Output the [x, y] coordinate of the center of the cell containing the given text.  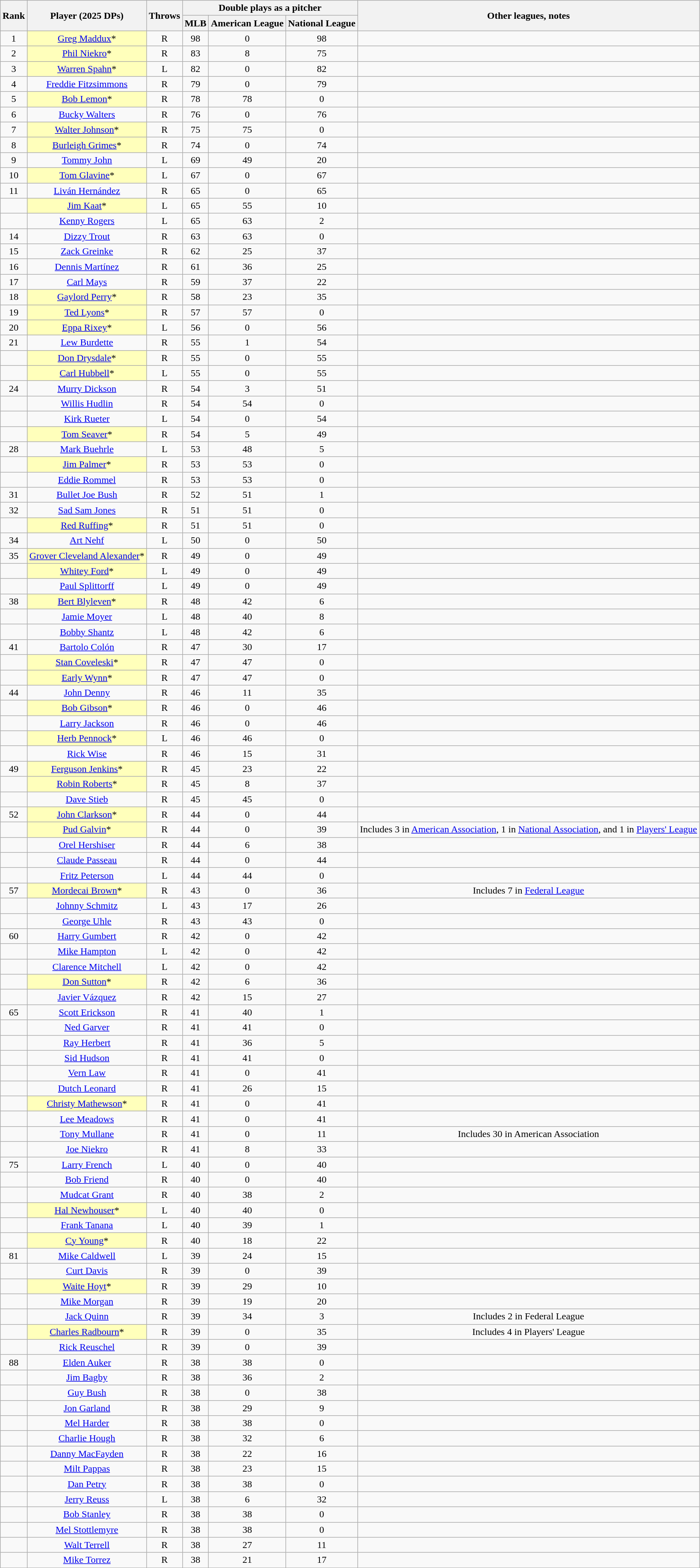
Tom Glavine* [87, 175]
Larry Jackson [87, 723]
61 [195, 267]
Mel Harder [87, 1423]
Kirk Rueter [87, 419]
Kenny Rogers [87, 221]
Vern Law [87, 1073]
Sad Sam Jones [87, 510]
Ferguson Jenkins* [87, 769]
7 [14, 130]
58 [195, 297]
John Clarkson* [87, 814]
Charles Radbourn* [87, 1332]
Lew Burdette [87, 343]
Javier Vázquez [87, 997]
Early Wynn* [87, 678]
88 [14, 1362]
Freddie Fitzsimmons [87, 84]
Warren Spahn* [87, 69]
Carl Mays [87, 282]
Christy Mathewson* [87, 1103]
Robin Roberts* [87, 784]
Tommy John [87, 160]
Walt Terrell [87, 1545]
Dan Petry [87, 1484]
Includes 7 in Federal League [528, 890]
60 [14, 936]
Liván Hernández [87, 191]
Bucky Walters [87, 114]
Player (2025 DPs) [87, 16]
Grover Cleveland Alexander* [87, 556]
Jamie Moyer [87, 616]
28 [14, 449]
National League [322, 23]
Bert Blyleven* [87, 601]
Murry Dickson [87, 388]
Bob Friend [87, 1180]
62 [195, 251]
Dennis Martínez [87, 267]
Milt Pappas [87, 1469]
Frank Tanana [87, 1225]
Waite Hoyt* [87, 1286]
Whitey Ford* [87, 571]
Don Drysdale* [87, 358]
Charlie Hough [87, 1438]
Don Sutton* [87, 982]
Red Ruffing* [87, 525]
Bob Gibson* [87, 708]
Mike Torrez [87, 1560]
Hal Newhouser* [87, 1210]
Mudcat Grant [87, 1195]
59 [195, 282]
Sid Hudson [87, 1058]
American League [247, 23]
Zack Greinke [87, 251]
Guy Bush [87, 1392]
George Uhle [87, 921]
Throws [165, 16]
Rank [14, 16]
81 [14, 1256]
Mel Stottlemyre [87, 1530]
Eppa Rixey* [87, 327]
Curt Davis [87, 1271]
Jack Quinn [87, 1317]
Mark Buehrle [87, 449]
Includes 3 in American Association, 1 in National Association, and 1 in Players' League [528, 830]
Joe Niekro [87, 1149]
Double plays as a pitcher [270, 8]
Includes 30 in American Association [528, 1134]
Rick Wise [87, 754]
Jon Garland [87, 1408]
Rick Reuschel [87, 1347]
69 [195, 160]
Burleigh Grimes* [87, 145]
Cy Young* [87, 1241]
Carl Hubbell* [87, 373]
Ted Lyons* [87, 312]
Dutch Leonard [87, 1088]
Mike Hampton [87, 952]
Ray Herbert [87, 1043]
Phil Niekro* [87, 54]
Gaylord Perry* [87, 297]
Herb Pennock* [87, 738]
Bob Stanley [87, 1514]
Jim Bagby [87, 1377]
Jim Kaat* [87, 206]
Larry French [87, 1165]
Mike Morgan [87, 1301]
Other leagues, notes [528, 16]
Willis Hudlin [87, 403]
Danny MacFayden [87, 1454]
Scott Erickson [87, 1012]
14 [14, 236]
Paul Splittorff [87, 586]
Johnny Schmitz [87, 906]
4 [14, 84]
Clarence Mitchell [87, 967]
Tony Mullane [87, 1134]
83 [195, 54]
Dave Stieb [87, 799]
Orel Hershiser [87, 845]
Bobby Shantz [87, 632]
Dizzy Trout [87, 236]
Bullet Joe Bush [87, 495]
Art Nehf [87, 541]
33 [322, 1149]
Elden Auker [87, 1362]
Includes 2 in Federal League [528, 1317]
Jim Palmer* [87, 465]
John Denny [87, 693]
Stan Coveleski* [87, 662]
MLB [195, 23]
Claude Passeau [87, 860]
Ned Garver [87, 1027]
Mike Caldwell [87, 1256]
30 [247, 647]
Fritz Peterson [87, 875]
Jerry Reuss [87, 1499]
Eddie Rommel [87, 480]
Tom Seaver* [87, 434]
Bob Lemon* [87, 99]
Includes 4 in Players' League [528, 1332]
Bartolo Colón [87, 647]
Greg Maddux* [87, 38]
Lee Meadows [87, 1119]
Pud Galvin* [87, 830]
Harry Gumbert [87, 936]
Mordecai Brown* [87, 890]
Walter Johnson* [87, 130]
